Search for the cell housing the specified text and yield its (x, y) center coordinate. 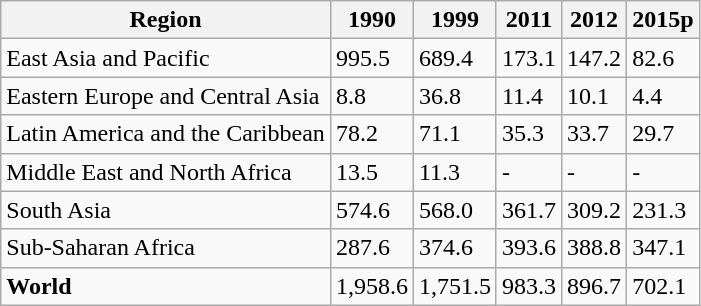
4.4 (663, 96)
231.3 (663, 210)
World (166, 286)
309.2 (594, 210)
983.3 (528, 286)
1,751.5 (454, 286)
173.1 (528, 58)
Sub-Saharan Africa (166, 248)
347.1 (663, 248)
702.1 (663, 286)
10.1 (594, 96)
896.7 (594, 286)
689.4 (454, 58)
71.1 (454, 134)
568.0 (454, 210)
Latin America and the Caribbean (166, 134)
Middle East and North Africa (166, 172)
574.6 (372, 210)
35.3 (528, 134)
388.8 (594, 248)
995.5 (372, 58)
1999 (454, 20)
Region (166, 20)
South Asia (166, 210)
1990 (372, 20)
11.4 (528, 96)
374.6 (454, 248)
361.7 (528, 210)
82.6 (663, 58)
1,958.6 (372, 286)
36.8 (454, 96)
78.2 (372, 134)
13.5 (372, 172)
29.7 (663, 134)
147.2 (594, 58)
Eastern Europe and Central Asia (166, 96)
2012 (594, 20)
287.6 (372, 248)
East Asia and Pacific (166, 58)
2015p (663, 20)
393.6 (528, 248)
8.8 (372, 96)
33.7 (594, 134)
11.3 (454, 172)
2011 (528, 20)
